Scan for the cell matching the given text and deliver its (x, y) coordinate at center. 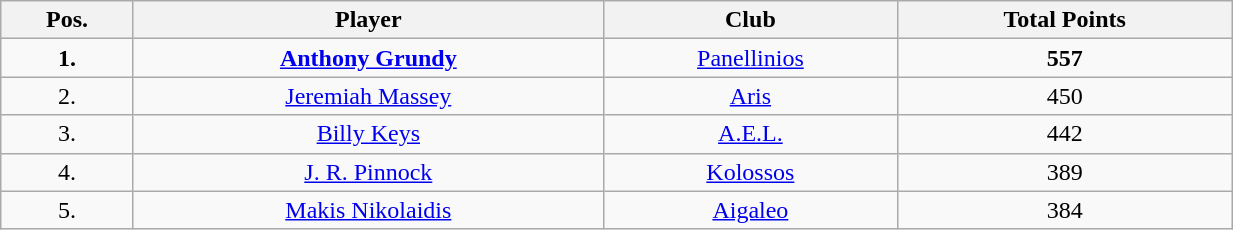
Aigaleo (750, 210)
Billy Keys (368, 134)
Pos. (68, 20)
3. (68, 134)
Makis Nikolaidis (368, 210)
Player (368, 20)
Club (750, 20)
5. (68, 210)
Panellinios (750, 58)
1. (68, 58)
Kolossos (750, 172)
2. (68, 96)
Anthony Grundy (368, 58)
Aris (750, 96)
J. R. Pinnock (368, 172)
384 (1065, 210)
442 (1065, 134)
557 (1065, 58)
4. (68, 172)
450 (1065, 96)
A.E.L. (750, 134)
389 (1065, 172)
Total Points (1065, 20)
Jeremiah Massey (368, 96)
